Output the [X, Y] coordinate of the center of the cell containing the given text.  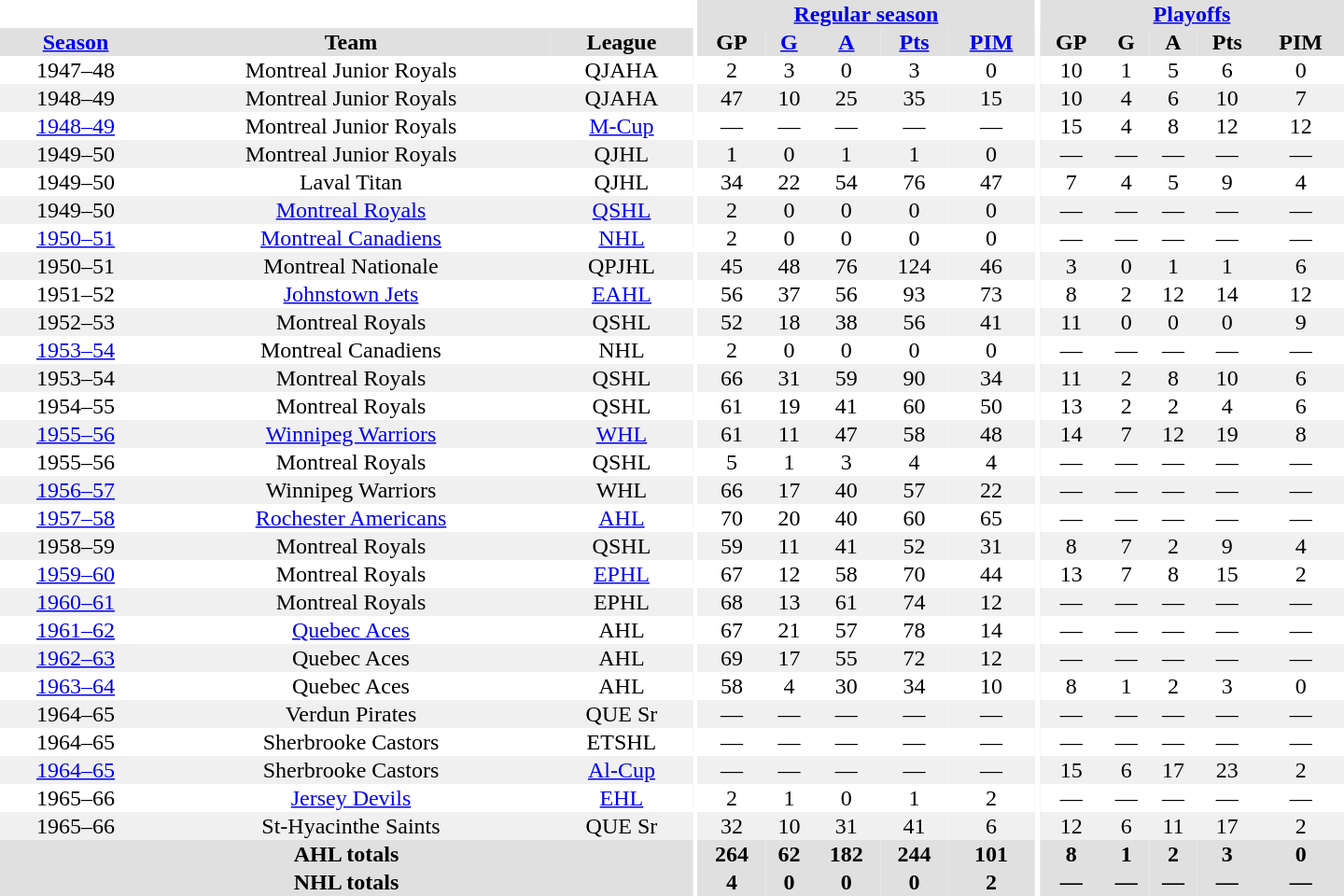
101 [991, 854]
1951–52 [76, 294]
45 [732, 266]
1962–63 [76, 658]
1947–48 [76, 70]
1959–60 [76, 574]
League [622, 42]
55 [847, 658]
65 [991, 518]
72 [915, 658]
Laval Titan [351, 182]
1961–62 [76, 630]
90 [915, 378]
32 [732, 826]
78 [915, 630]
93 [915, 294]
Rochester Americans [351, 518]
EHL [622, 798]
18 [789, 322]
20 [789, 518]
74 [915, 602]
Regular season [866, 14]
38 [847, 322]
AHL totals [346, 854]
St-Hyacinthe Saints [351, 826]
EAHL [622, 294]
Montreal Nationale [351, 266]
25 [847, 98]
44 [991, 574]
23 [1226, 770]
Playoffs [1192, 14]
62 [789, 854]
1963–64 [76, 686]
30 [847, 686]
68 [732, 602]
1957–58 [76, 518]
1952–53 [76, 322]
21 [789, 630]
QPJHL [622, 266]
182 [847, 854]
Verdun Pirates [351, 714]
54 [847, 182]
1960–61 [76, 602]
1956–57 [76, 490]
124 [915, 266]
Season [76, 42]
Al-Cup [622, 770]
37 [789, 294]
1954–55 [76, 406]
Jersey Devils [351, 798]
Johnstown Jets [351, 294]
M-Cup [622, 126]
69 [732, 658]
264 [732, 854]
73 [991, 294]
50 [991, 406]
244 [915, 854]
1958–59 [76, 546]
46 [991, 266]
ETSHL [622, 742]
Team [351, 42]
35 [915, 98]
NHL totals [346, 882]
